For the text-containing cell, return its midpoint in [X, Y] coordinate format. 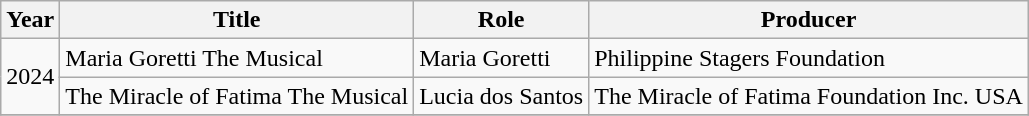
Maria Goretti [502, 58]
Maria Goretti The Musical [237, 58]
2024 [30, 77]
Year [30, 20]
Lucia dos Santos [502, 96]
The Miracle of Fatima Foundation Inc. USA [809, 96]
The Miracle of Fatima The Musical [237, 96]
Producer [809, 20]
Role [502, 20]
Philippine Stagers Foundation [809, 58]
Title [237, 20]
